Find where the given text appears and provide that cell's center as [x, y] coordinate. 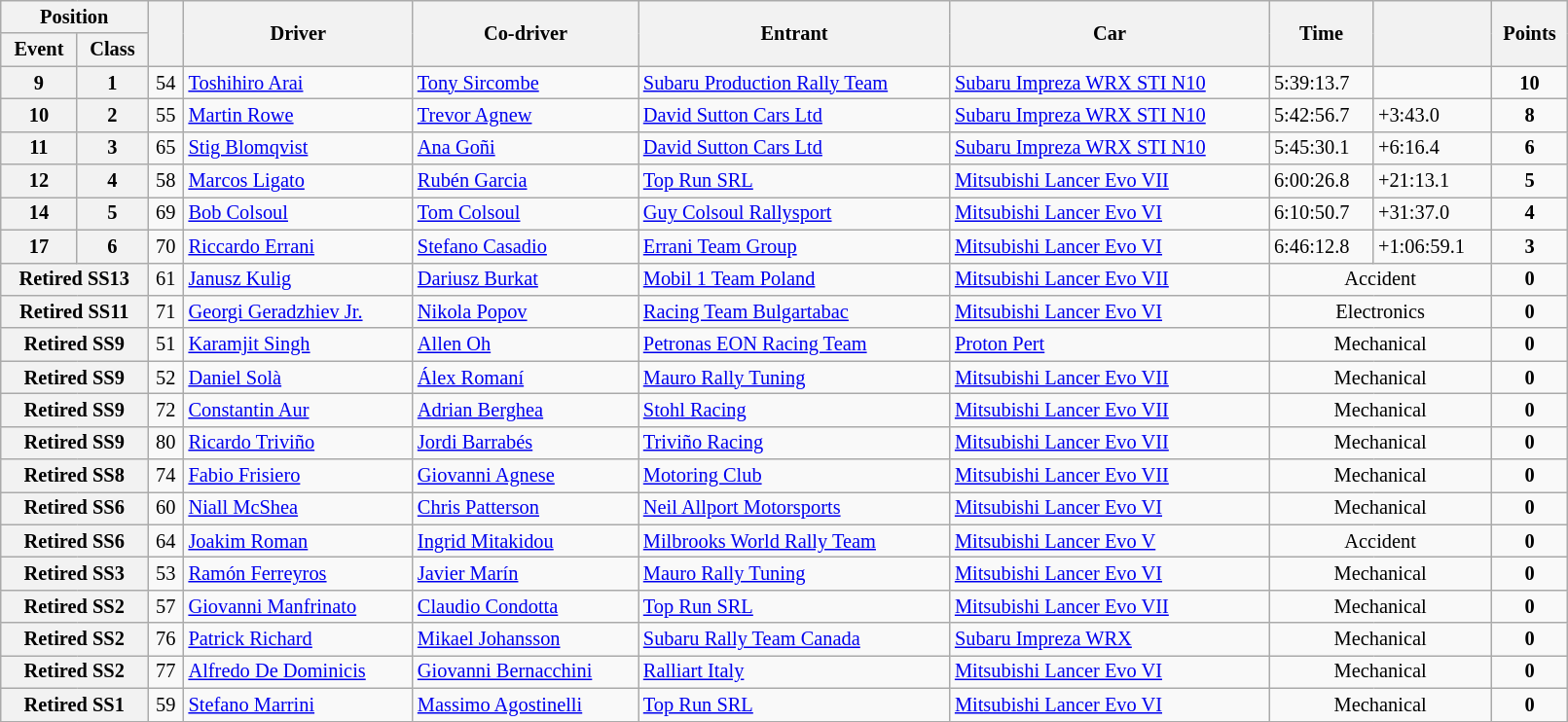
Ana Goñi [526, 148]
Stohl Racing [794, 410]
58 [165, 181]
71 [165, 311]
Marcos Ligato [298, 181]
1 [113, 83]
57 [165, 606]
Retired SS13 [74, 279]
Proton Pert [1110, 344]
Points [1530, 33]
Tom Colsoul [526, 213]
+3:43.0 [1433, 115]
70 [165, 246]
6:00:26.8 [1322, 181]
Subaru Impreza WRX [1110, 639]
+6:16.4 [1433, 148]
Entrant [794, 33]
5:39:13.7 [1322, 83]
Subaru Rally Team Canada [794, 639]
Giovanni Manfrinato [298, 606]
Class [113, 50]
Constantin Aur [298, 410]
12 [39, 181]
53 [165, 573]
Retired SS11 [74, 311]
Claudio Condotta [526, 606]
Ingrid Mitakidou [526, 541]
Ricardo Triviño [298, 443]
6:46:12.8 [1322, 246]
51 [165, 344]
+21:13.1 [1433, 181]
Retired SS8 [74, 476]
Triviño Racing [794, 443]
11 [39, 148]
Jordi Barrabés [526, 443]
Giovanni Agnese [526, 476]
Joakim Roman [298, 541]
Martin Rowe [298, 115]
Toshihiro Arai [298, 83]
5:42:56.7 [1322, 115]
Nikola Popov [526, 311]
74 [165, 476]
72 [165, 410]
Stefano Marrini [298, 704]
Errani Team Group [794, 246]
52 [165, 378]
Time [1322, 33]
Mikael Johansson [526, 639]
Car [1110, 33]
Giovanni Bernacchini [526, 671]
8 [1530, 115]
64 [165, 541]
14 [39, 213]
Co-driver [526, 33]
2 [113, 115]
Position [74, 17]
Petronas EON Racing Team [794, 344]
Ramón Ferreyros [298, 573]
Fabio Frisiero [298, 476]
Georgi Geradzhiev Jr. [298, 311]
80 [165, 443]
Massimo Agostinelli [526, 704]
Niall McShea [298, 508]
54 [165, 83]
Neil Allport Motorsports [794, 508]
Retired SS1 [74, 704]
55 [165, 115]
Karamjit Singh [298, 344]
Tony Sircombe [526, 83]
Alfredo De Dominicis [298, 671]
Motoring Club [794, 476]
61 [165, 279]
65 [165, 148]
Subaru Production Rally Team [794, 83]
Dariusz Burkat [526, 279]
Stefano Casadio [526, 246]
Milbrooks World Rally Team [794, 541]
17 [39, 246]
Janusz Kulig [298, 279]
5:45:30.1 [1322, 148]
Álex Romaní [526, 378]
Guy Colsoul Rallysport [794, 213]
+1:06:59.1 [1433, 246]
+31:37.0 [1433, 213]
Mobil 1 Team Poland [794, 279]
Driver [298, 33]
76 [165, 639]
Adrian Berghea [526, 410]
Event [39, 50]
Rubén Garcia [526, 181]
Ralliart Italy [794, 671]
69 [165, 213]
77 [165, 671]
Bob Colsoul [298, 213]
Stig Blomqvist [298, 148]
Daniel Solà [298, 378]
Riccardo Errani [298, 246]
Racing Team Bulgartabac [794, 311]
Trevor Agnew [526, 115]
9 [39, 83]
Electronics [1380, 311]
59 [165, 704]
Chris Patterson [526, 508]
Allen Oh [526, 344]
Mitsubishi Lancer Evo V [1110, 541]
Javier Marín [526, 573]
Retired SS3 [74, 573]
6:10:50.7 [1322, 213]
Patrick Richard [298, 639]
60 [165, 508]
